Capture the cell that displays the provided text and extract its (X, Y) central coordinate. 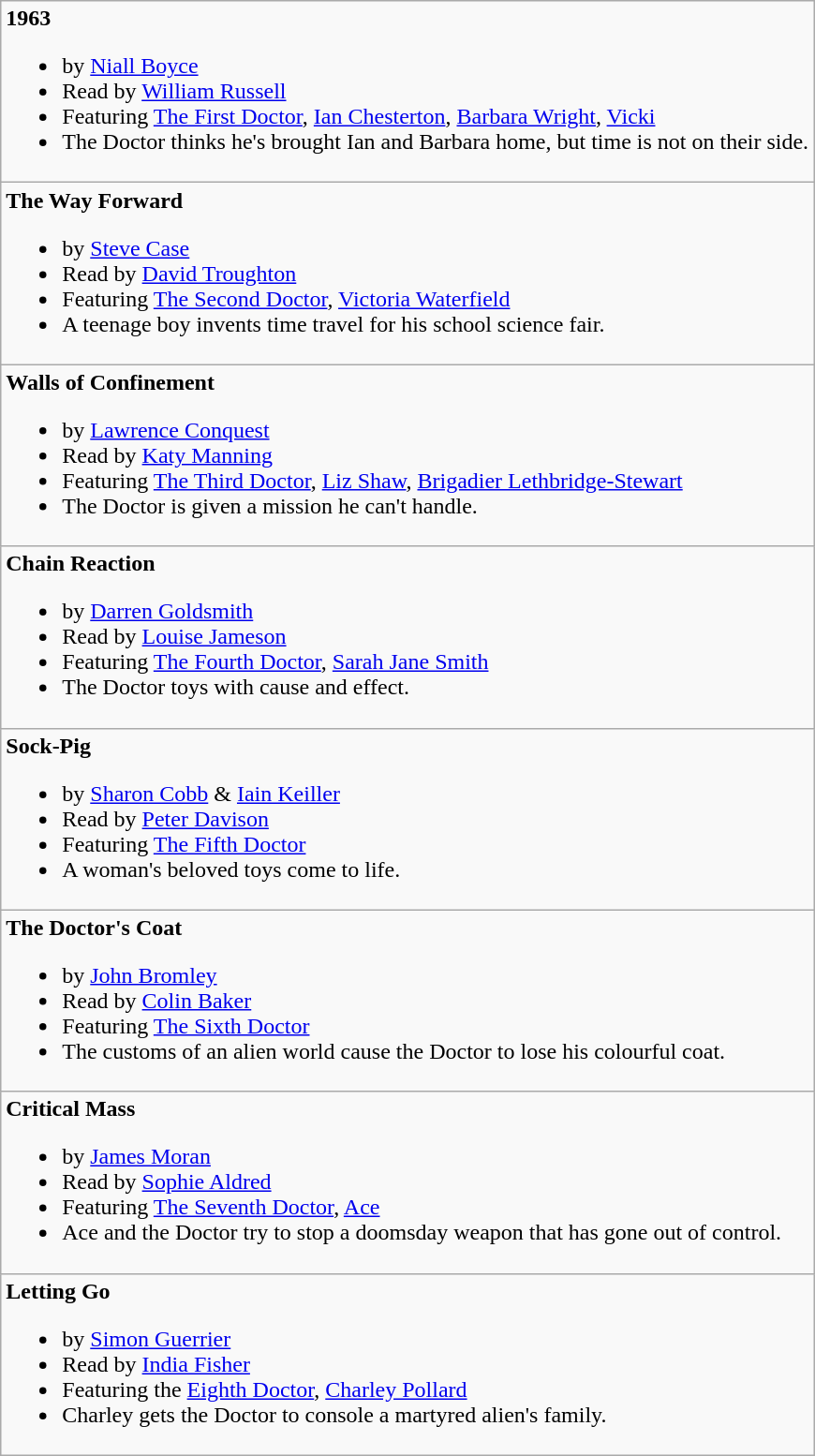
Chain Reactionby Darren GoldsmithRead by Louise JamesonFeaturing The Fourth Doctor, Sarah Jane SmithThe Doctor toys with cause and effect. (407, 637)
Sock-Pigby Sharon Cobb & Iain KeillerRead by Peter DavisonFeaturing The Fifth DoctorA woman's beloved toys come to life. (407, 819)
